Provide the (X, Y) coordinate of the cell's center where the given text is located.  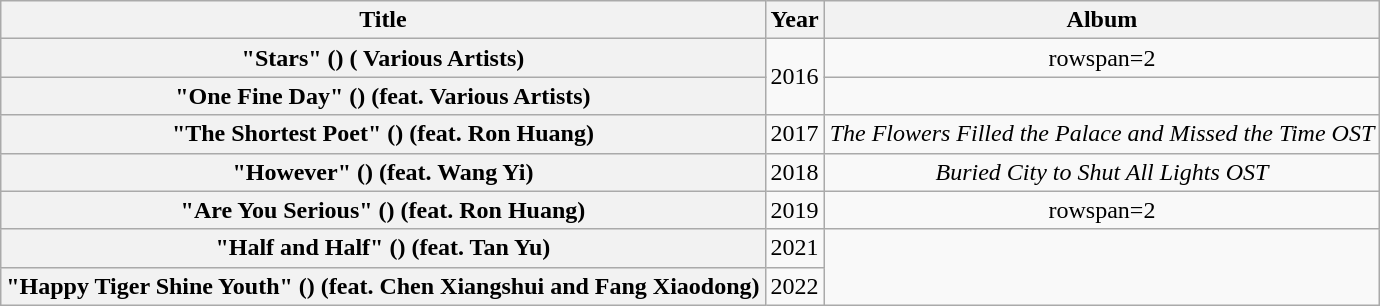
2016 (794, 77)
2021 (794, 248)
"One Fine Day" () (feat. Various Artists) (383, 96)
2022 (794, 286)
Buried City to Shut All Lights OST (1102, 172)
2019 (794, 210)
The Flowers Filled the Palace and Missed the Time OST (1102, 134)
"Half and Half" () (feat. Tan Yu) (383, 248)
Year (794, 20)
"The Shortest Poet" () (feat. Ron Huang) (383, 134)
"Are You Serious" () (feat. Ron Huang) (383, 210)
"Stars" () ( Various Artists) (383, 58)
Album (1102, 20)
2018 (794, 172)
Title (383, 20)
"However" () (feat. Wang Yi) (383, 172)
"Happy Tiger Shine Youth" () (feat. Chen Xiangshui and Fang Xiaodong) (383, 286)
2017 (794, 134)
